Return (x, y) of the center of cell containing provided text 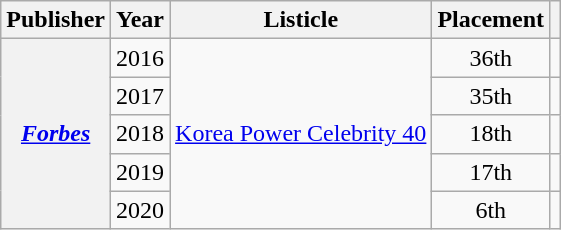
Placement (491, 20)
17th (491, 172)
Publisher (56, 20)
6th (491, 210)
2018 (140, 134)
Forbes (56, 134)
18th (491, 134)
2016 (140, 58)
36th (491, 58)
35th (491, 96)
Listicle (301, 20)
Korea Power Celebrity 40 (301, 134)
Year (140, 20)
2020 (140, 210)
2017 (140, 96)
2019 (140, 172)
